Scan for the cell matching the given text and deliver its (x, y) coordinate at center. 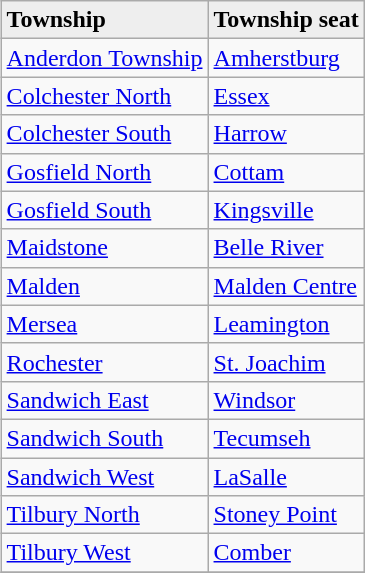
Sandwich South (104, 438)
Township (104, 20)
Township seat (286, 20)
Tilbury West (104, 553)
Colchester North (104, 96)
Anderdon Township (104, 58)
Sandwich West (104, 477)
Stoney Point (286, 515)
Tilbury North (104, 515)
Gosfield South (104, 210)
Cottam (286, 172)
Belle River (286, 248)
Mersea (104, 324)
Windsor (286, 400)
Comber (286, 553)
Malden Centre (286, 286)
Leamington (286, 324)
Rochester (104, 362)
Gosfield North (104, 172)
Kingsville (286, 210)
Tecumseh (286, 438)
Harrow (286, 134)
Maidstone (104, 248)
Amherstburg (286, 58)
Essex (286, 96)
Malden (104, 286)
Colchester South (104, 134)
St. Joachim (286, 362)
Sandwich East (104, 400)
LaSalle (286, 477)
